Detect which cell encompasses the target text, then output its [X, Y] center coordinate. 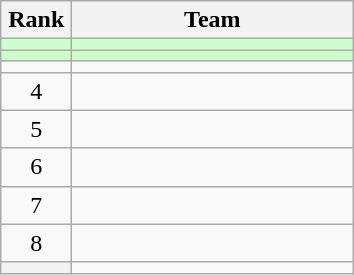
4 [36, 91]
6 [36, 167]
Team [212, 20]
5 [36, 129]
8 [36, 243]
7 [36, 205]
Rank [36, 20]
